Output the (x, y) coordinate of the center of the cell containing the given text.  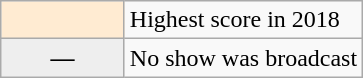
Highest score in 2018 (243, 20)
No show was broadcast (243, 58)
— (63, 58)
